For the text-containing cell, return its midpoint in (x, y) coordinate format. 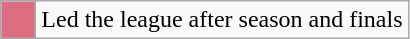
Led the league after season and finals (222, 20)
